Provide the (x, y) coordinate of the cell's center where the given text is located.  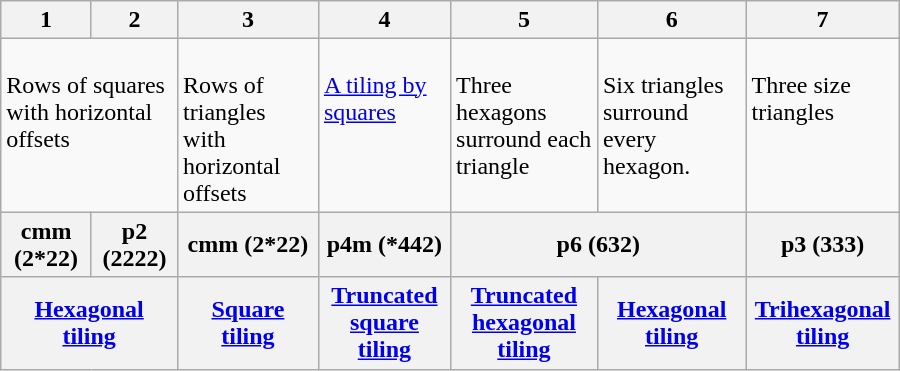
Truncated square tiling (384, 323)
7 (822, 20)
3 (248, 20)
A tiling by squares (384, 126)
Rows of triangles with horizontal offsets (248, 126)
Three hexagons surround each triangle (524, 126)
6 (672, 20)
Square tiling (248, 323)
p2 (2222) (134, 244)
Six triangles surround every hexagon. (672, 126)
2 (134, 20)
Three size triangles (822, 126)
p3 (333) (822, 244)
5 (524, 20)
Rows of squares with horizontal offsets (90, 126)
Truncated hexagonal tiling (524, 323)
Trihexagonal tiling (822, 323)
1 (46, 20)
p6 (632) (598, 244)
p4m (*442) (384, 244)
4 (384, 20)
